Search for the cell housing the specified text and yield its [x, y] center coordinate. 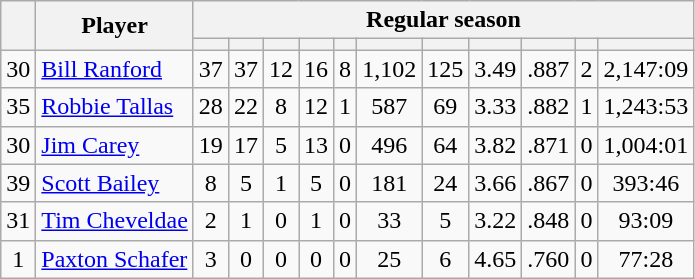
33 [390, 221]
16 [316, 69]
39 [18, 183]
Robbie Tallas [115, 107]
Regular season [443, 20]
3.33 [496, 107]
13 [316, 145]
31 [18, 221]
17 [246, 145]
1,004:01 [646, 145]
93:09 [646, 221]
4.65 [496, 259]
Tim Cheveldae [115, 221]
22 [246, 107]
3.22 [496, 221]
Bill Ranford [115, 69]
24 [446, 183]
69 [446, 107]
.867 [548, 183]
Scott Bailey [115, 183]
28 [210, 107]
Jim Carey [115, 145]
496 [390, 145]
.760 [548, 259]
587 [390, 107]
125 [446, 69]
.871 [548, 145]
35 [18, 107]
64 [446, 145]
Player [115, 26]
2,147:09 [646, 69]
.887 [548, 69]
1,243:53 [646, 107]
19 [210, 145]
.882 [548, 107]
25 [390, 259]
3.49 [496, 69]
Paxton Schafer [115, 259]
393:46 [646, 183]
3 [210, 259]
3.66 [496, 183]
.848 [548, 221]
1,102 [390, 69]
6 [446, 259]
77:28 [646, 259]
181 [390, 183]
3.82 [496, 145]
